Search for the cell housing the specified text and yield its (x, y) center coordinate. 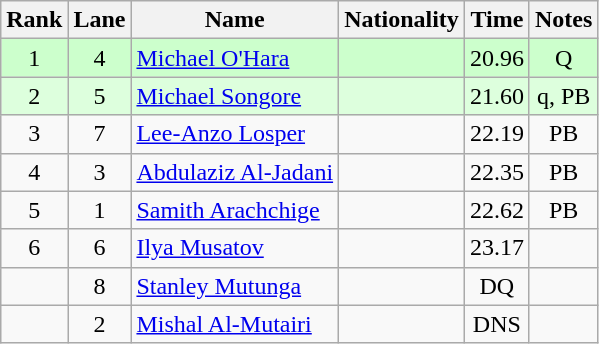
DNS (496, 324)
Abdulaziz Al-Jadani (235, 172)
Michael O'Hara (235, 58)
Lee-Anzo Losper (235, 134)
20.96 (496, 58)
Notes (563, 20)
Stanley Mutunga (235, 286)
Name (235, 20)
q, PB (563, 96)
7 (100, 134)
Q (563, 58)
22.19 (496, 134)
Michael Songore (235, 96)
Samith Arachchige (235, 210)
23.17 (496, 248)
Ilya Musatov (235, 248)
Lane (100, 20)
Mishal Al-Mutairi (235, 324)
21.60 (496, 96)
DQ (496, 286)
22.35 (496, 172)
8 (100, 286)
Rank (34, 20)
Time (496, 20)
Nationality (402, 20)
22.62 (496, 210)
